Return the (x, y) coordinate for the center point of the cell that contains the specified text.  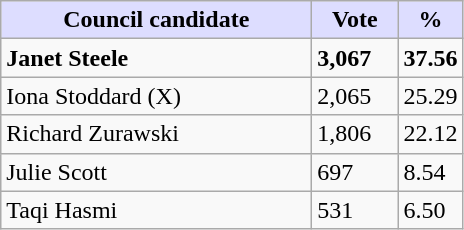
22.12 (430, 134)
8.54 (430, 172)
% (430, 20)
697 (355, 172)
531 (355, 210)
Janet Steele (156, 58)
Vote (355, 20)
Taqi Hasmi (156, 210)
Iona Stoddard (X) (156, 96)
37.56 (430, 58)
Richard Zurawski (156, 134)
2,065 (355, 96)
Julie Scott (156, 172)
Council candidate (156, 20)
1,806 (355, 134)
3,067 (355, 58)
6.50 (430, 210)
25.29 (430, 96)
